Scan for the cell matching the given text and deliver its [x, y] coordinate at center. 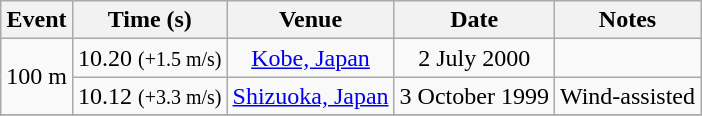
Wind-assisted [627, 96]
Event [37, 20]
Kobe, Japan [310, 58]
Notes [627, 20]
3 October 1999 [474, 96]
Date [474, 20]
10.12 (+3.3 m/s) [150, 96]
Time (s) [150, 20]
Shizuoka, Japan [310, 96]
100 m [37, 77]
Venue [310, 20]
10.20 (+1.5 m/s) [150, 58]
2 July 2000 [474, 58]
